Return [x, y] of the center of cell containing provided text 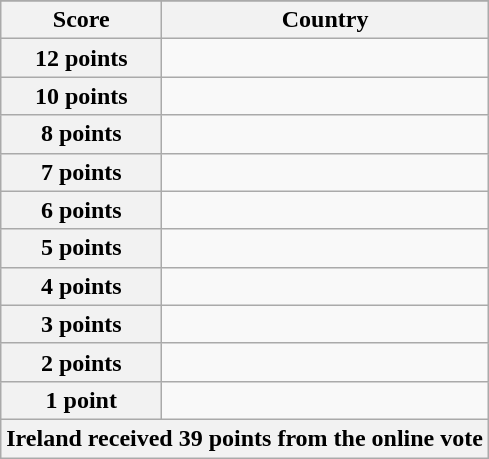
12 points [82, 58]
Score [82, 20]
4 points [82, 286]
5 points [82, 248]
8 points [82, 134]
6 points [82, 210]
7 points [82, 172]
3 points [82, 324]
2 points [82, 362]
10 points [82, 96]
1 point [82, 400]
Ireland received 39 points from the online vote [245, 438]
Country [326, 20]
